For the text-containing cell, return its midpoint in (x, y) coordinate format. 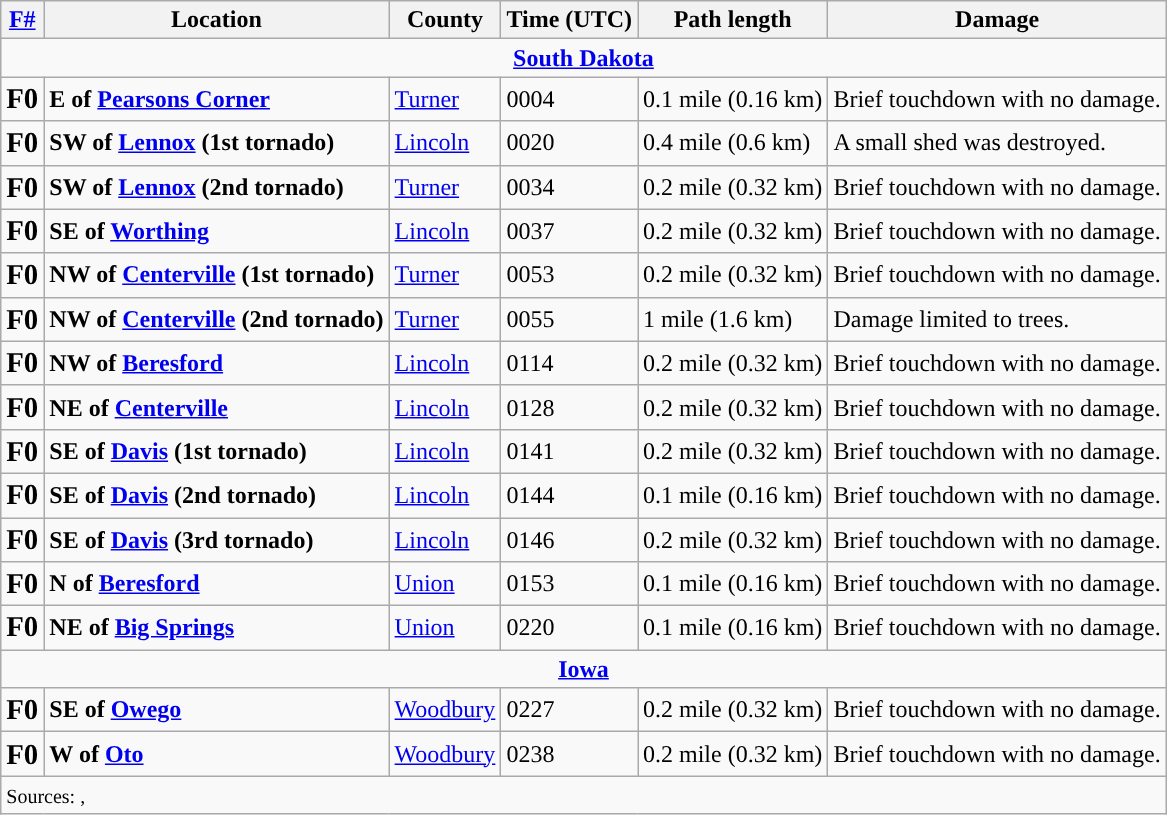
N of Beresford (216, 584)
SE of Worthing (216, 231)
Damage limited to trees. (997, 319)
0128 (570, 407)
SE of Owego (216, 710)
SE of Davis (2nd tornado) (216, 495)
0153 (570, 584)
County (445, 20)
SW of Lennox (1st tornado) (216, 143)
0053 (570, 275)
W of Oto (216, 754)
0034 (570, 187)
NW of Centerville (2nd tornado) (216, 319)
0004 (570, 99)
NW of Centerville (1st tornado) (216, 275)
0037 (570, 231)
NW of Beresford (216, 363)
NE of Centerville (216, 407)
South Dakota (584, 58)
0146 (570, 540)
SW of Lennox (2nd tornado) (216, 187)
0220 (570, 628)
0.4 mile (0.6 km) (733, 143)
0114 (570, 363)
0055 (570, 319)
F# (22, 20)
SE of Davis (1st tornado) (216, 451)
Path length (733, 20)
Time (UTC) (570, 20)
Location (216, 20)
0020 (570, 143)
0141 (570, 451)
Sources: , (584, 795)
NE of Big Springs (216, 628)
0227 (570, 710)
E of Pearsons Corner (216, 99)
1 mile (1.6 km) (733, 319)
Damage (997, 20)
0144 (570, 495)
A small shed was destroyed. (997, 143)
Iowa (584, 669)
0238 (570, 754)
SE of Davis (3rd tornado) (216, 540)
